Return [x, y] of the center of cell containing provided text 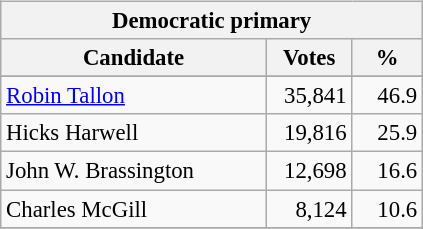
Charles McGill [134, 209]
Robin Tallon [134, 96]
Democratic primary [212, 21]
19,816 [309, 133]
8,124 [309, 209]
Votes [309, 58]
Hicks Harwell [134, 133]
John W. Brassington [134, 171]
% [388, 58]
35,841 [309, 96]
Candidate [134, 58]
46.9 [388, 96]
16.6 [388, 171]
12,698 [309, 171]
25.9 [388, 133]
10.6 [388, 209]
